Search for the cell housing the specified text and yield its (x, y) center coordinate. 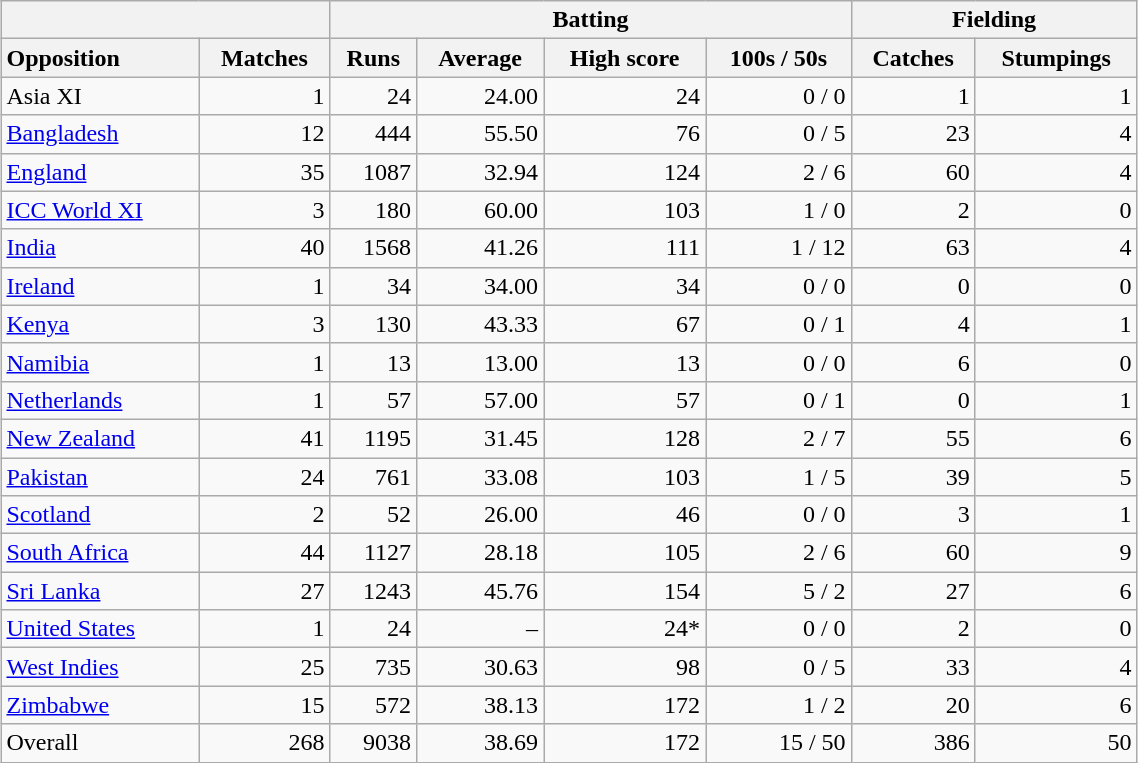
24.00 (480, 96)
Scotland (100, 515)
13.00 (480, 362)
38.13 (480, 705)
444 (374, 134)
ICC World XI (100, 210)
Average (480, 58)
5 (1056, 477)
Zimbabwe (100, 705)
761 (374, 477)
41 (264, 438)
34.00 (480, 286)
63 (913, 248)
268 (264, 743)
33 (913, 667)
180 (374, 210)
Asia XI (100, 96)
32.94 (480, 172)
Pakistan (100, 477)
15 / 50 (779, 743)
1195 (374, 438)
Runs (374, 58)
44 (264, 553)
Opposition (100, 58)
5 / 2 (779, 591)
31.45 (480, 438)
105 (625, 553)
1 / 0 (779, 210)
124 (625, 172)
23 (913, 134)
154 (625, 591)
Batting (590, 20)
572 (374, 705)
98 (625, 667)
West Indies (100, 667)
Sri Lanka (100, 591)
Stumpings (1056, 58)
12 (264, 134)
India (100, 248)
9 (1056, 553)
35 (264, 172)
1 / 5 (779, 477)
55.50 (480, 134)
100s / 50s (779, 58)
England (100, 172)
Bangladesh (100, 134)
41.26 (480, 248)
15 (264, 705)
26.00 (480, 515)
39 (913, 477)
Overall (100, 743)
1 / 12 (779, 248)
130 (374, 324)
1087 (374, 172)
New Zealand (100, 438)
24* (625, 629)
Netherlands (100, 400)
25 (264, 667)
57.00 (480, 400)
38.69 (480, 743)
United States (100, 629)
76 (625, 134)
28.18 (480, 553)
– (480, 629)
55 (913, 438)
30.63 (480, 667)
Matches (264, 58)
45.76 (480, 591)
43.33 (480, 324)
High score (625, 58)
386 (913, 743)
67 (625, 324)
20 (913, 705)
111 (625, 248)
Fielding (994, 20)
50 (1056, 743)
Ireland (100, 286)
40 (264, 248)
52 (374, 515)
1127 (374, 553)
46 (625, 515)
South Africa (100, 553)
2 / 7 (779, 438)
735 (374, 667)
Catches (913, 58)
1243 (374, 591)
128 (625, 438)
Namibia (100, 362)
1568 (374, 248)
60.00 (480, 210)
Kenya (100, 324)
9038 (374, 743)
33.08 (480, 477)
1 / 2 (779, 705)
